From the cell containing the given text, extract its center point as [X, Y] coordinate. 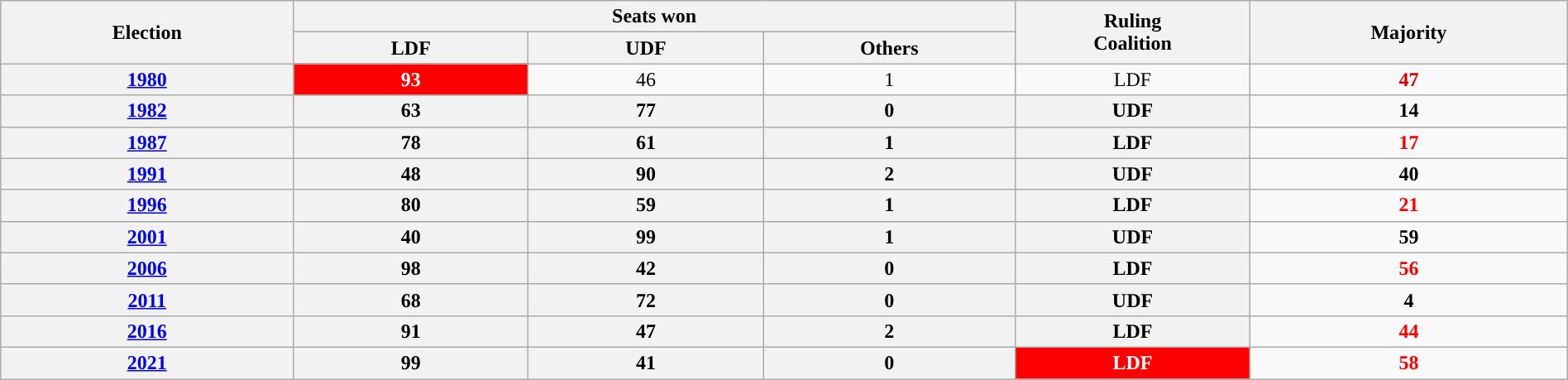
1982 [147, 111]
48 [411, 174]
77 [646, 111]
Seats won [655, 17]
56 [1409, 268]
93 [411, 79]
42 [646, 268]
Majority [1409, 32]
61 [646, 142]
98 [411, 268]
17 [1409, 142]
2006 [147, 268]
Others [889, 48]
46 [646, 79]
90 [646, 174]
2001 [147, 237]
1991 [147, 174]
63 [411, 111]
Election [147, 32]
2016 [147, 331]
21 [1409, 205]
RulingCoalition [1132, 32]
72 [646, 300]
1987 [147, 142]
91 [411, 331]
68 [411, 300]
58 [1409, 363]
2021 [147, 363]
2011 [147, 300]
78 [411, 142]
1980 [147, 79]
14 [1409, 111]
4 [1409, 300]
44 [1409, 331]
80 [411, 205]
41 [646, 363]
1996 [147, 205]
